Return (X, Y) of the center of cell containing provided text 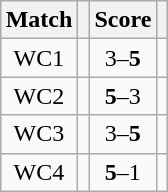
5–1 (123, 172)
WC1 (39, 58)
WC3 (39, 134)
Score (123, 20)
WC4 (39, 172)
5–3 (123, 96)
WC2 (39, 96)
Match (39, 20)
